Output the [x, y] coordinate of the center of the cell containing the given text.  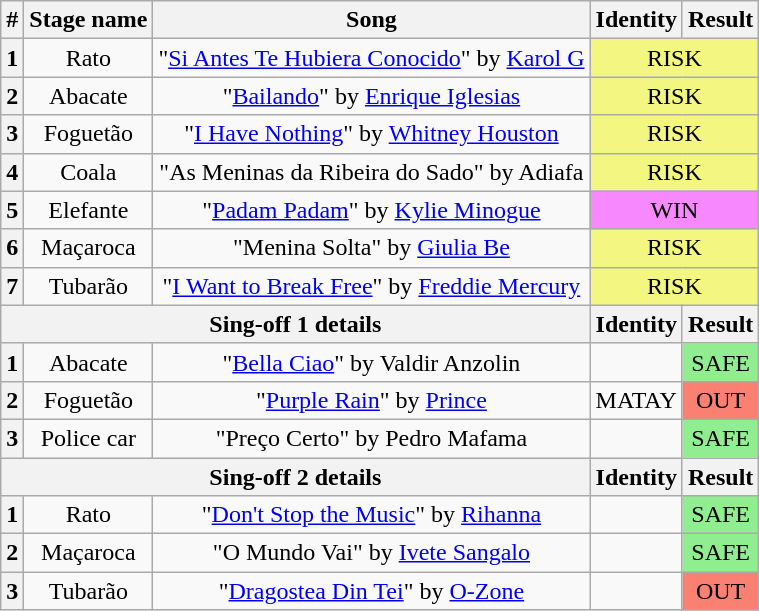
"Padam Padam" by Kylie Minogue [372, 210]
Police car [88, 438]
4 [12, 172]
"Preço Certo" by Pedro Mafama [372, 438]
5 [12, 210]
"Purple Rain" by Prince [372, 400]
"Menina Solta" by Giulia Be [372, 248]
"Bailando" by Enrique Iglesias [372, 96]
Sing-off 1 details [296, 324]
"Si Antes Te Hubiera Conocido" by Karol G [372, 58]
Sing-off 2 details [296, 477]
"As Meninas da Ribeira do Sado" by Adiafa [372, 172]
"I Have Nothing" by Whitney Houston [372, 134]
Song [372, 20]
"Bella Ciao" by Valdir Anzolin [372, 362]
# [12, 20]
"Dragostea Din Tei" by O-Zone [372, 591]
"O Mundo Vai" by Ivete Sangalo [372, 553]
WIN [674, 210]
Elefante [88, 210]
"Don't Stop the Music" by Rihanna [372, 515]
Coala [88, 172]
6 [12, 248]
"I Want to Break Free" by Freddie Mercury [372, 286]
MATAY [636, 400]
Stage name [88, 20]
7 [12, 286]
